Capture the cell that displays the provided text and extract its (X, Y) central coordinate. 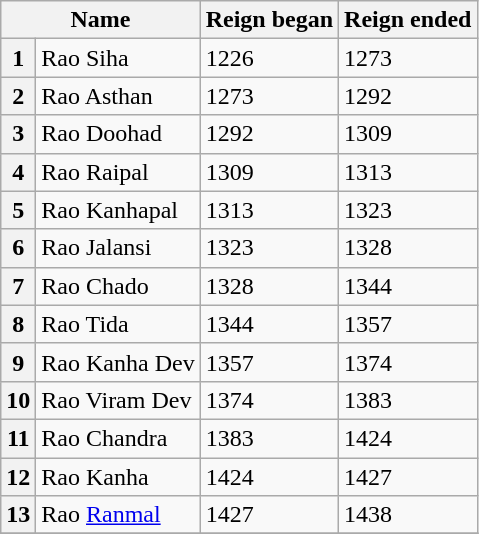
Rao Chandra (118, 438)
1226 (269, 58)
12 (18, 477)
6 (18, 248)
Rao Kanha (118, 477)
Rao Asthan (118, 96)
Rao Viram Dev (118, 400)
3 (18, 134)
2 (18, 96)
Reign began (269, 20)
Rao Kanha Dev (118, 362)
Rao Siha (118, 58)
Rao Doohad (118, 134)
7 (18, 286)
Rao Tida (118, 324)
1438 (408, 515)
4 (18, 172)
Rao Kanhapal (118, 210)
5 (18, 210)
10 (18, 400)
Name (100, 20)
Rao Chado (118, 286)
8 (18, 324)
Rao Ranmal (118, 515)
9 (18, 362)
Rao Jalansi (118, 248)
Reign ended (408, 20)
13 (18, 515)
11 (18, 438)
Rao Raipal (118, 172)
1 (18, 58)
